Pinpoint the cell where the given text exists, returning its [X, Y] midpoint coordinate. 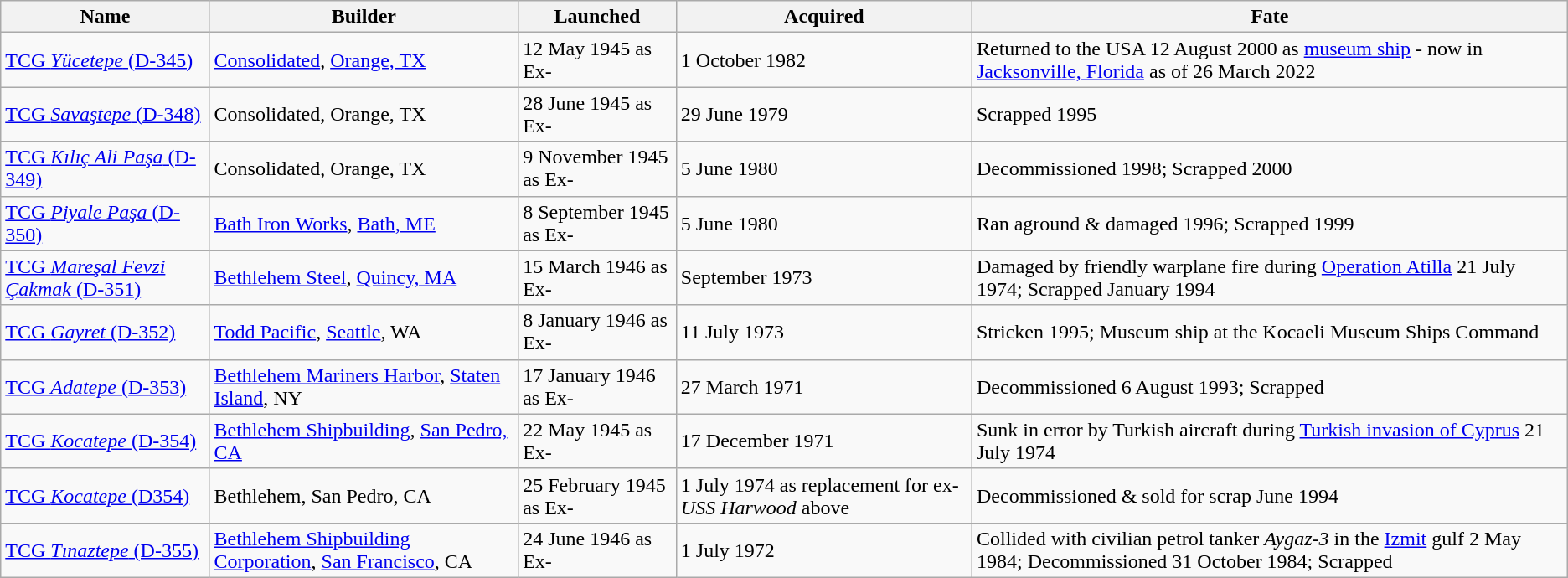
September 1973 [824, 278]
22 May 1945 as Ex- [598, 441]
Decommissioned 6 August 1993; Scrapped [1270, 387]
Bethlehem Shipbuilding Corporation, San Francisco, CA [364, 550]
TCG Adatepe (D-353) [106, 387]
TCG Kocatepe (D-354) [106, 441]
1 July 1972 [824, 550]
Todd Pacific, Seattle, WA [364, 332]
12 May 1945 as Ex- [598, 60]
TCG Gayret (D-352) [106, 332]
8 January 1946 as Ex- [598, 332]
Returned to the USA 12 August 2000 as museum ship - now in Jacksonville, Florida as of 26 March 2022 [1270, 60]
29 June 1979 [824, 114]
Bethlehem Mariners Harbor, Staten Island, NY [364, 387]
15 March 1946 as Ex- [598, 278]
Stricken 1995; Museum ship at the Kocaeli Museum Ships Command [1270, 332]
11 July 1973 [824, 332]
TCG Yücetepe (D-345) [106, 60]
27 March 1971 [824, 387]
Builder [364, 17]
Ran aground & damaged 1996; Scrapped 1999 [1270, 223]
TCG Savaştepe (D-348) [106, 114]
Bethlehem, San Pedro, CA [364, 496]
17 December 1971 [824, 441]
Damaged by friendly warplane fire during Operation Atilla 21 July 1974; Scrapped January 1994 [1270, 278]
Name [106, 17]
1 October 1982 [824, 60]
TCG Piyale Paşa (D-350) [106, 223]
25 February 1945 as Ex- [598, 496]
Collided with civilian petrol tanker Aygaz-3 in the Izmit gulf 2 May 1984; Decommissioned 31 October 1984; Scrapped [1270, 550]
TCG Kocatepe (D354) [106, 496]
24 June 1946 as Ex- [598, 550]
Bath Iron Works, Bath, ME [364, 223]
Scrapped 1995 [1270, 114]
TCG Tınaztepe (D-355) [106, 550]
Sunk in error by Turkish aircraft during Turkish invasion of Cyprus 21 July 1974 [1270, 441]
Acquired [824, 17]
Bethlehem Shipbuilding, San Pedro, CA [364, 441]
28 June 1945 as Ex- [598, 114]
9 November 1945 as Ex- [598, 169]
8 September 1945 as Ex- [598, 223]
17 January 1946 as Ex- [598, 387]
TCG Kılıç Ali Paşa (D-349) [106, 169]
Decommissioned 1998; Scrapped 2000 [1270, 169]
Launched [598, 17]
Decommissioned & sold for scrap June 1994 [1270, 496]
Bethlehem Steel, Quincy, MA [364, 278]
TCG Mareşal Fevzi Çakmak (D-351) [106, 278]
Fate [1270, 17]
1 July 1974 as replacement for ex-USS Harwood above [824, 496]
